Extract the (X, Y) coordinate from the center of the cell holding the provided text.  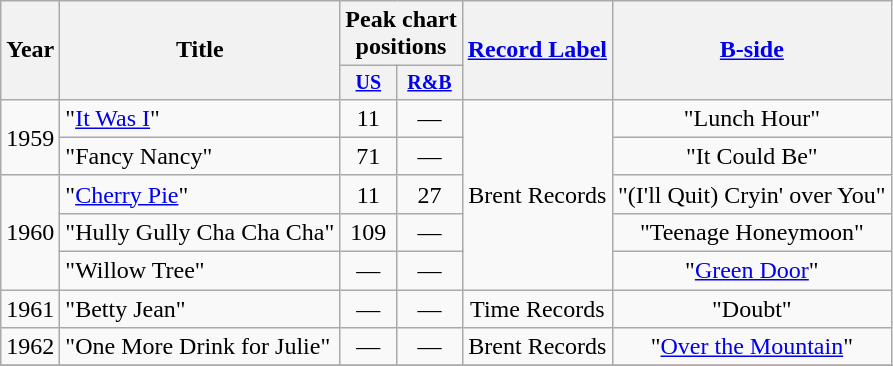
"Green Door" (752, 271)
109 (368, 232)
"Cherry Pie" (200, 194)
Time Records (537, 309)
"Lunch Hour" (752, 118)
1960 (30, 232)
Title (200, 50)
"Hully Gully Cha Cha Cha" (200, 232)
"Doubt" (752, 309)
"Betty Jean" (200, 309)
1962 (30, 347)
Peak chartpositions (401, 34)
Year (30, 50)
"Fancy Nancy" (200, 156)
"(I'll Quit) Cryin' over You" (752, 194)
71 (368, 156)
"One More Drink for Julie" (200, 347)
1959 (30, 137)
"Over the Mountain" (752, 347)
27 (430, 194)
"Teenage Honeymoon" (752, 232)
"It Was I" (200, 118)
R&B (430, 82)
"It Could Be" (752, 156)
Record Label (537, 50)
1961 (30, 309)
US (368, 82)
"Willow Tree" (200, 271)
B-side (752, 50)
